Determine the (x, y) coordinate at the center of the cell enclosing the given text.  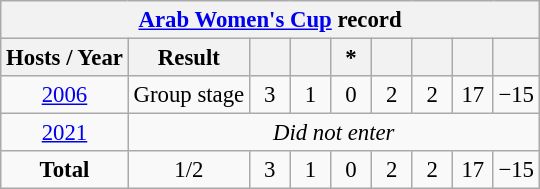
Group stage (188, 95)
Did not enter (334, 133)
1/2 (188, 170)
Result (188, 58)
Total (64, 170)
Arab Women's Cup record (270, 20)
2021 (64, 133)
* (352, 58)
2006 (64, 95)
Hosts / Year (64, 58)
